From the cell containing the given text, extract its center point as [x, y] coordinate. 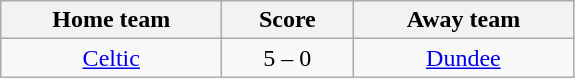
Celtic [112, 58]
Dundee [464, 58]
5 – 0 [288, 58]
Home team [112, 20]
Away team [464, 20]
Score [288, 20]
